Provide the [x, y] coordinate of the cell's center where the given text is located.  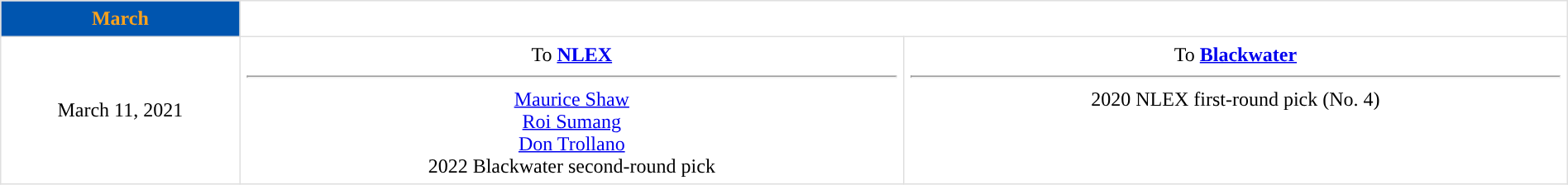
March [121, 19]
To NLEXMaurice ShawRoi SumangDon Trollano2022 Blackwater second-round pick [572, 110]
March 11, 2021 [121, 110]
To Blackwater2020 NLEX first-round pick (No. 4) [1236, 110]
